Locate the cell with the specified text and output its [x, y] center coordinate. 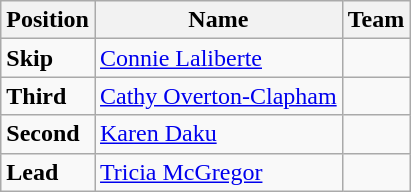
Karen Daku [218, 134]
Skip [48, 58]
Second [48, 134]
Third [48, 96]
Cathy Overton-Clapham [218, 96]
Team [376, 20]
Position [48, 20]
Name [218, 20]
Connie Laliberte [218, 58]
Lead [48, 172]
Tricia McGregor [218, 172]
